Detect which cell encompasses the target text, then output its [x, y] center coordinate. 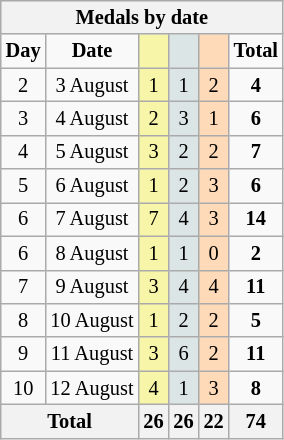
6 August [92, 186]
12 August [92, 388]
7 August [92, 219]
14 [256, 219]
0 [214, 253]
9 [24, 354]
74 [256, 421]
10 August [92, 320]
3 August [92, 85]
22 [214, 421]
Date [92, 51]
5 August [92, 152]
Medals by date [142, 17]
9 August [92, 287]
Day [24, 51]
8 August [92, 253]
11 August [92, 354]
4 August [92, 118]
10 [24, 388]
